Search for the cell housing the specified text and yield its (X, Y) center coordinate. 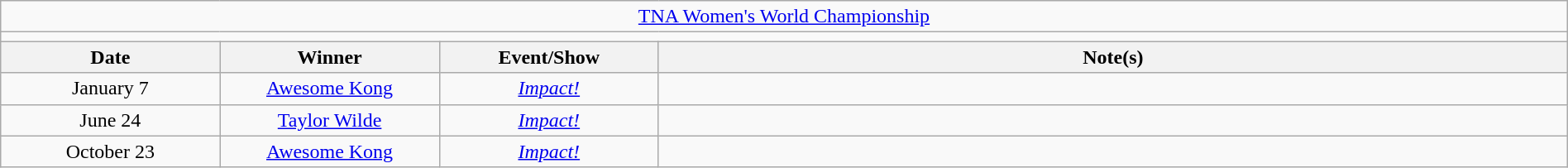
Taylor Wilde (329, 120)
Event/Show (549, 57)
TNA Women's World Championship (784, 17)
Date (111, 57)
June 24 (111, 120)
Winner (329, 57)
Note(s) (1113, 57)
October 23 (111, 151)
January 7 (111, 89)
